From the cell containing the given text, extract its center point as (x, y) coordinate. 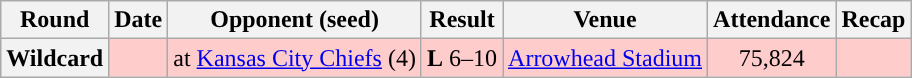
Venue (606, 20)
Arrowhead Stadium (606, 58)
Result (462, 20)
Round (55, 20)
Date (138, 20)
75,824 (772, 58)
at Kansas City Chiefs (4) (295, 58)
Attendance (772, 20)
Recap (874, 20)
Opponent (seed) (295, 20)
Wildcard (55, 58)
L 6–10 (462, 58)
